Determine the (X, Y) coordinate at the center of the cell enclosing the given text.  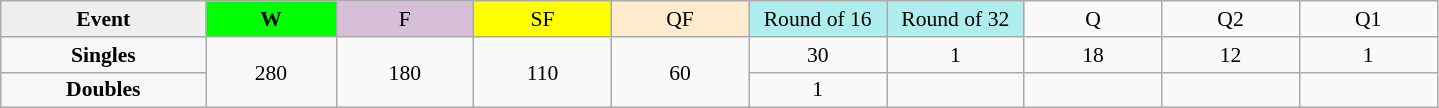
W (271, 19)
280 (271, 72)
180 (405, 72)
Singles (104, 55)
Doubles (104, 90)
QF (680, 19)
60 (680, 72)
Q (1093, 19)
SF (543, 19)
18 (1093, 55)
Round of 32 (955, 19)
Q2 (1231, 19)
Event (104, 19)
30 (818, 55)
Round of 16 (818, 19)
110 (543, 72)
Q1 (1368, 19)
12 (1231, 55)
F (405, 19)
